For the text-containing cell, return its midpoint in (X, Y) coordinate format. 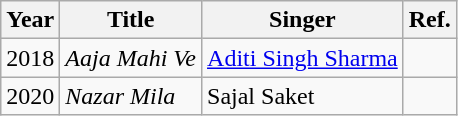
Ref. (430, 20)
Title (131, 20)
Year (30, 20)
Singer (303, 20)
Nazar Mila (131, 96)
2018 (30, 58)
Aditi Singh Sharma (303, 58)
Aaja Mahi Ve (131, 58)
2020 (30, 96)
Sajal Saket (303, 96)
